Scan for the cell matching the given text and deliver its (x, y) coordinate at center. 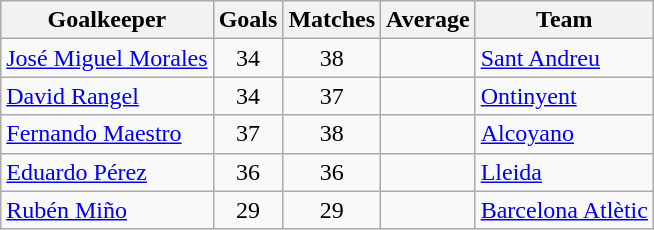
Rubén Miño (107, 210)
Average (428, 20)
Eduardo Pérez (107, 172)
Barcelona Atlètic (564, 210)
Sant Andreu (564, 58)
Ontinyent (564, 96)
José Miguel Morales (107, 58)
Team (564, 20)
Goalkeeper (107, 20)
Matches (332, 20)
David Rangel (107, 96)
Goals (248, 20)
Fernando Maestro (107, 134)
Lleida (564, 172)
Alcoyano (564, 134)
